Extract the [X, Y] coordinate from the center of the cell holding the provided text.  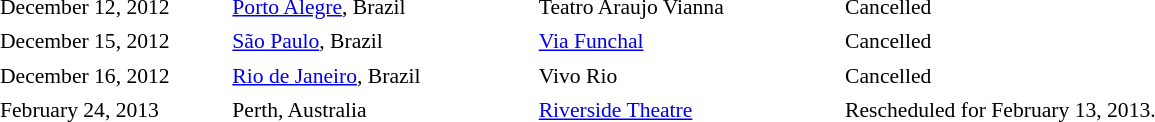
Via Funchal [688, 42]
Rio de Janeiro, Brazil [380, 76]
São Paulo, Brazil [380, 42]
Vivo Rio [688, 76]
